Provide the (x, y) coordinate of the cell's center where the given text is located.  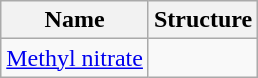
Structure (202, 20)
Methyl nitrate (75, 58)
Name (75, 20)
